Determine the (X, Y) coordinate at the center of the cell enclosing the given text.  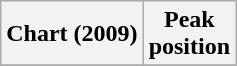
Peakposition (189, 34)
Chart (2009) (72, 34)
